Search for the cell housing the specified text and yield its (X, Y) center coordinate. 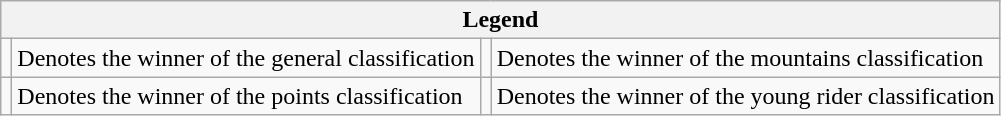
Legend (500, 20)
Denotes the winner of the young rider classification (746, 96)
Denotes the winner of the points classification (246, 96)
Denotes the winner of the mountains classification (746, 58)
Denotes the winner of the general classification (246, 58)
